For the text-containing cell, return its midpoint in [X, Y] coordinate format. 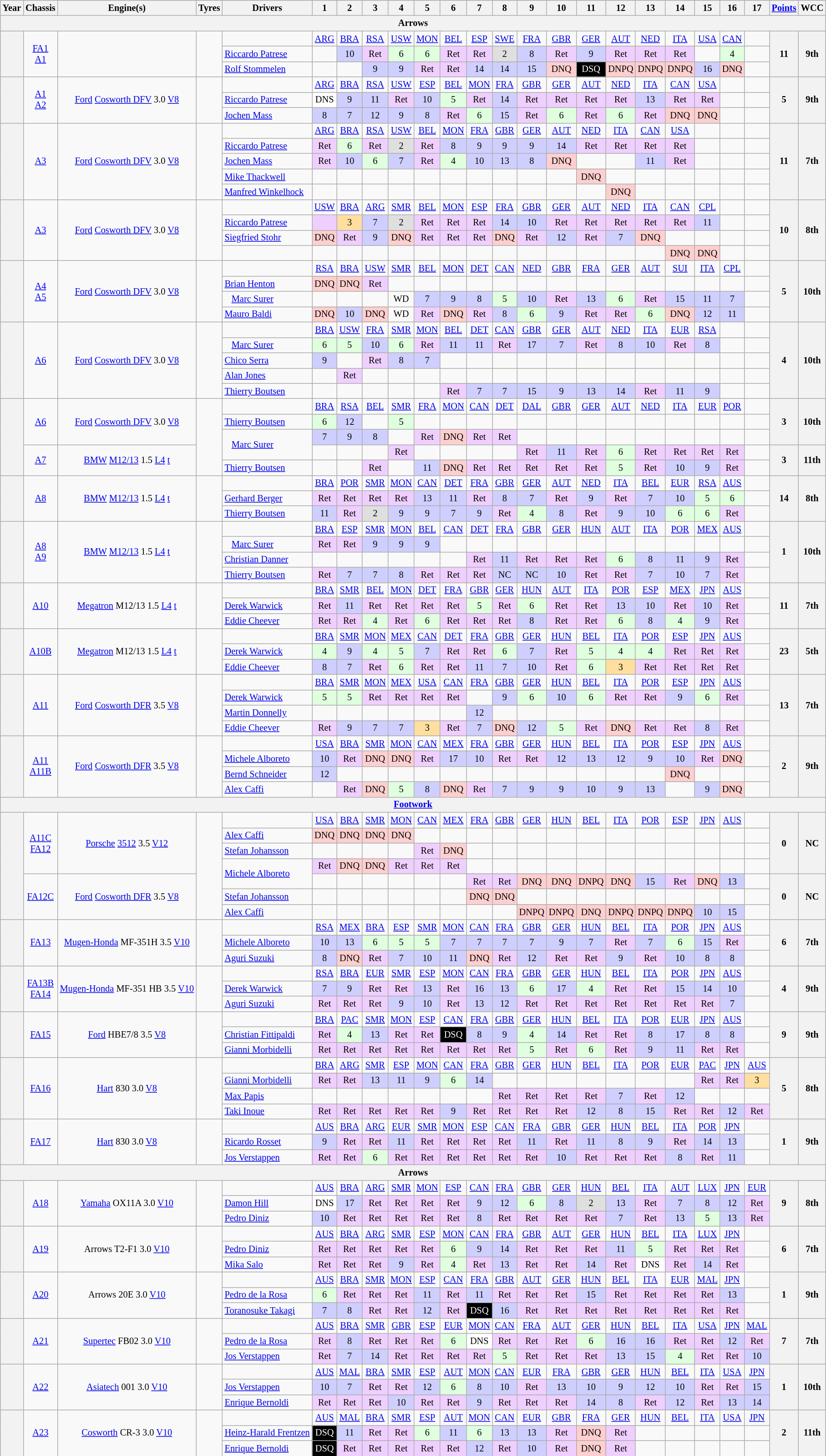
Christian Danner [268, 560]
Mugen-Honda MF-351 HB 3.5 V10 [127, 989]
WCC [812, 8]
Tyres [209, 8]
Points [784, 8]
Footwork [413, 804]
23 [784, 651]
Mika Salo [268, 1264]
A4A5 [40, 291]
Yamaha OX11A 3.0 V10 [127, 1203]
A11A11B [40, 767]
FA1A1 [40, 54]
A7 [40, 460]
Gerhard Berger [268, 498]
A8 [40, 498]
A10 [40, 606]
A20 [40, 1295]
Mauro Baldi [268, 314]
DAL [532, 406]
Alan Jones [268, 376]
Martin Donnelly [268, 713]
Heinz-Harald Frentzen [268, 1433]
A10B [40, 651]
Rolf Stommelen [268, 69]
Year [12, 8]
Arrows T2-F1 3.0 V10 [127, 1249]
Chico Serra [268, 360]
FA16 [40, 1088]
Arrows 20E 3.0 V10 [127, 1295]
A11 [40, 705]
A23 [40, 1433]
Mugen-Honda MF-351H 3.5 V10 [127, 942]
A1A2 [40, 100]
Cosworth CR-3 3.0 V10 [127, 1433]
FA13 [40, 942]
Supertec FB02 3.0 V10 [127, 1341]
A8A9 [40, 552]
Porsche 3512 3.5 V12 [127, 843]
A18 [40, 1203]
SWE [505, 39]
A11CFA12 [40, 843]
Engine(s) [127, 8]
Ford HBE7/8 3.5 V8 [127, 1034]
FA15 [40, 1034]
Taki Inoue [268, 1111]
Ricardo Rosset [268, 1142]
A19 [40, 1249]
Brian Henton [268, 284]
Max Papis [268, 1096]
Manfred Winkelhock [268, 192]
Asiatech 001 3.0 V10 [127, 1387]
Mike Thackwell [268, 177]
Drivers [268, 8]
Bernd Schneider [268, 774]
A22 [40, 1387]
Siegfried Stohr [268, 238]
Chassis [40, 8]
SUI [680, 268]
FA17 [40, 1142]
5th [812, 651]
FA13BFA14 [40, 989]
Christian Fittipaldi [268, 1034]
A21 [40, 1341]
Damon Hill [268, 1203]
Toranosuke Takagi [268, 1310]
FA12C [40, 897]
